Return [x, y] of the center of cell containing provided text 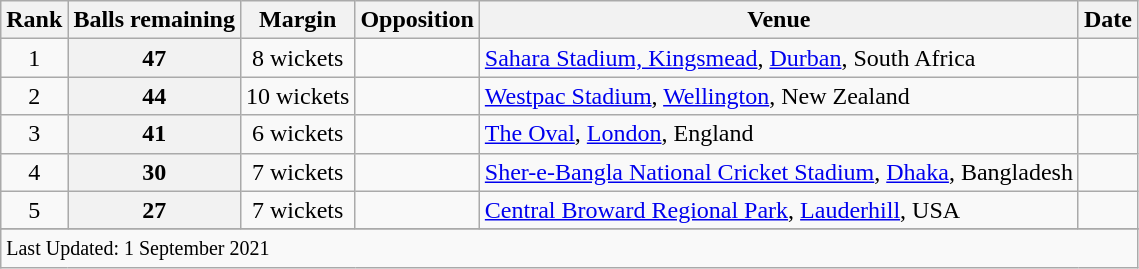
Sher-e-Bangla National Cricket Stadium, Dhaka, Bangladesh [778, 172]
41 [154, 134]
27 [154, 210]
Margin [297, 20]
8 wickets [297, 58]
5 [34, 210]
30 [154, 172]
3 [34, 134]
10 wickets [297, 96]
Rank [34, 20]
44 [154, 96]
The Oval, London, England [778, 134]
Sahara Stadium, Kingsmead, Durban, South Africa [778, 58]
Date [1108, 20]
Westpac Stadium, Wellington, New Zealand [778, 96]
6 wickets [297, 134]
Central Broward Regional Park, Lauderhill, USA [778, 210]
2 [34, 96]
Opposition [417, 20]
Venue [778, 20]
Balls remaining [154, 20]
1 [34, 58]
Last Updated: 1 September 2021 [570, 248]
47 [154, 58]
4 [34, 172]
